Determine the (x, y) coordinate at the center of the cell enclosing the given text.  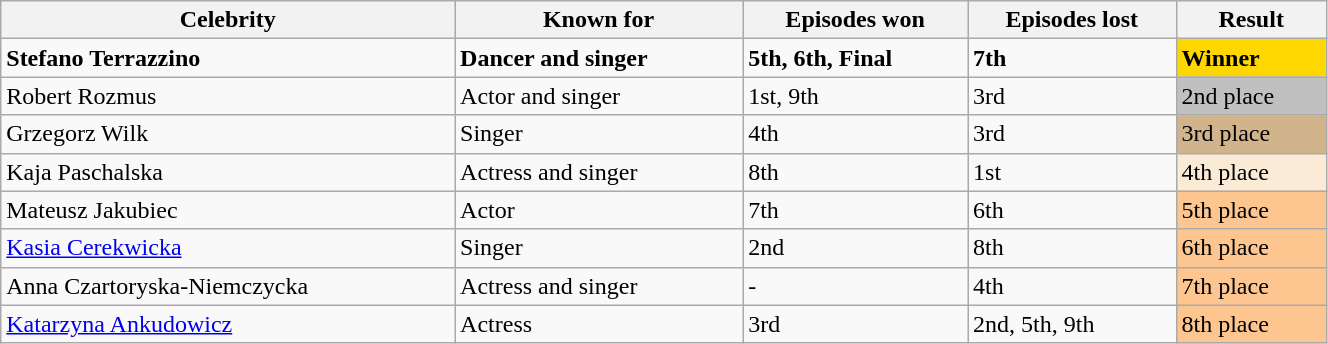
Kaja Paschalska (228, 172)
Mateusz Jakubiec (228, 210)
Result (1251, 20)
Anna Czartoryska-Niemczycka (228, 286)
Grzegorz Wilk (228, 134)
Episodes won (856, 20)
1st, 9th (856, 96)
5th, 6th, Final (856, 58)
Actress (599, 324)
7th place (1251, 286)
3rd place (1251, 134)
Stefano Terrazzino (228, 58)
Kasia Cerekwicka (228, 248)
- (856, 286)
5th place (1251, 210)
Episodes lost (1072, 20)
Actor (599, 210)
2nd, 5th, 9th (1072, 324)
2nd (856, 248)
8th place (1251, 324)
4th place (1251, 172)
1st (1072, 172)
6th place (1251, 248)
Katarzyna Ankudowicz (228, 324)
Dancer and singer (599, 58)
2nd place (1251, 96)
6th (1072, 210)
Winner (1251, 58)
Known for (599, 20)
Celebrity (228, 20)
Actor and singer (599, 96)
Robert Rozmus (228, 96)
